Return the [X, Y] coordinate for the center point of the cell that contains the specified text.  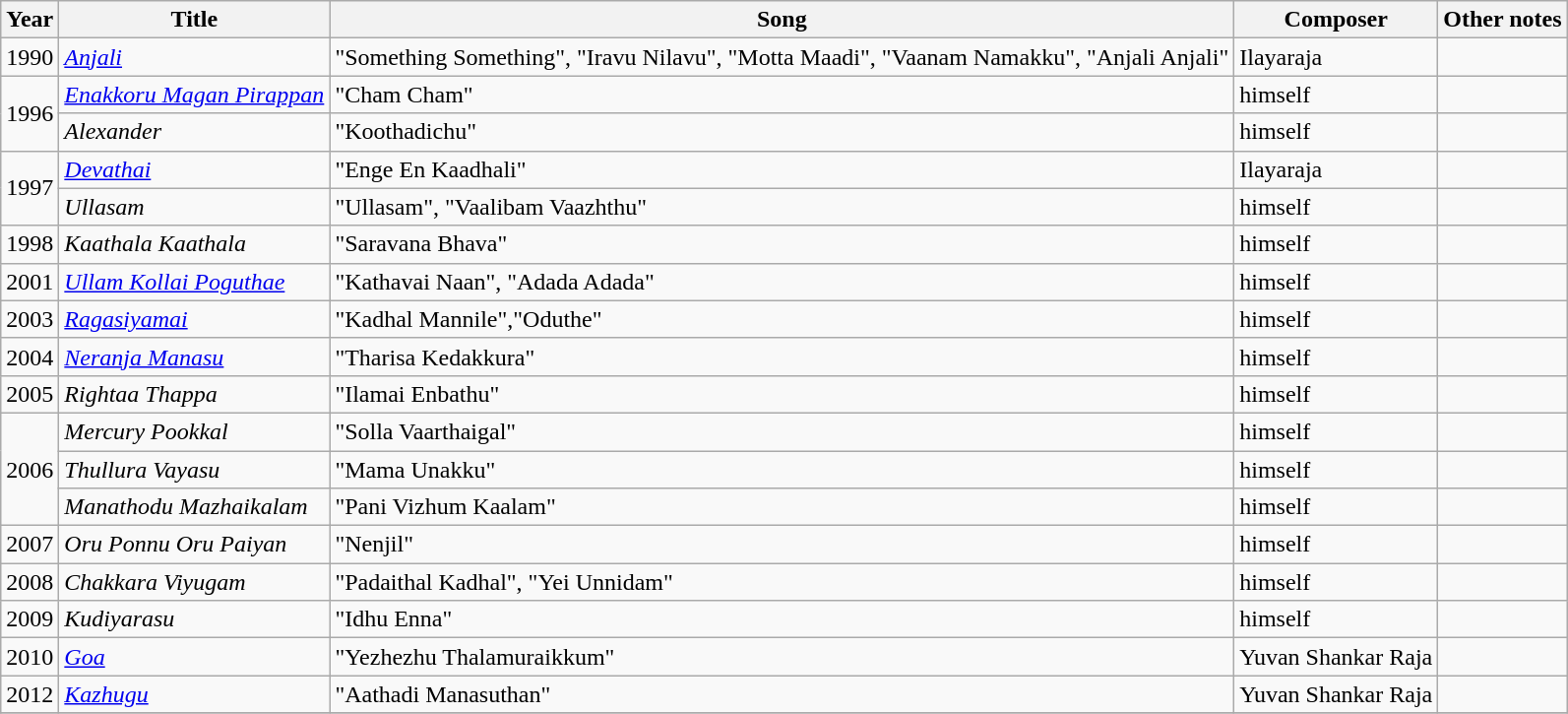
Rightaa Thappa [195, 394]
1998 [30, 244]
"Saravana Bhava" [782, 244]
2006 [30, 469]
2010 [30, 657]
"Koothadichu" [782, 132]
Devathai [195, 169]
Enakkoru Magan Pirappan [195, 95]
"Cham Cham" [782, 95]
Kaathala Kaathala [195, 244]
Oru Ponnu Oru Paiyan [195, 545]
2008 [30, 582]
2005 [30, 394]
Title [195, 20]
Mercury Pookkal [195, 431]
Alexander [195, 132]
Other notes [1502, 20]
"Idhu Enna" [782, 619]
Goa [195, 657]
Anjali [195, 57]
1997 [30, 188]
2012 [30, 694]
"Mama Unakku" [782, 470]
Ullasam [195, 207]
"Solla Vaarthaigal" [782, 431]
2001 [30, 282]
"Kathavai Naan", "Adada Adada" [782, 282]
Composer [1337, 20]
1990 [30, 57]
2007 [30, 545]
"Kadhal Mannile","Oduthe" [782, 319]
Kazhugu [195, 694]
"Padaithal Kadhal", "Yei Unnidam" [782, 582]
Song [782, 20]
2009 [30, 619]
Kudiyarasu [195, 619]
Year [30, 20]
Chakkara Viyugam [195, 582]
Thullura Vayasu [195, 470]
Ragasiyamai [195, 319]
1996 [30, 113]
"Something Something", "Iravu Nilavu", "Motta Maadi", "Vaanam Namakku", "Anjali Anjali" [782, 57]
Neranja Manasu [195, 357]
"Nenjil" [782, 545]
Ullam Kollai Poguthae [195, 282]
"Pani Vizhum Kaalam" [782, 507]
"Ilamai Enbathu" [782, 394]
"Yezhezhu Thalamuraikkum" [782, 657]
"Aathadi Manasuthan" [782, 694]
Manathodu Mazhaikalam [195, 507]
"Tharisa Kedakkura" [782, 357]
2003 [30, 319]
"Ullasam", "Vaalibam Vaazhthu" [782, 207]
"Enge En Kaadhali" [782, 169]
2004 [30, 357]
